Output the [x, y] coordinate of the center of the cell containing the given text.  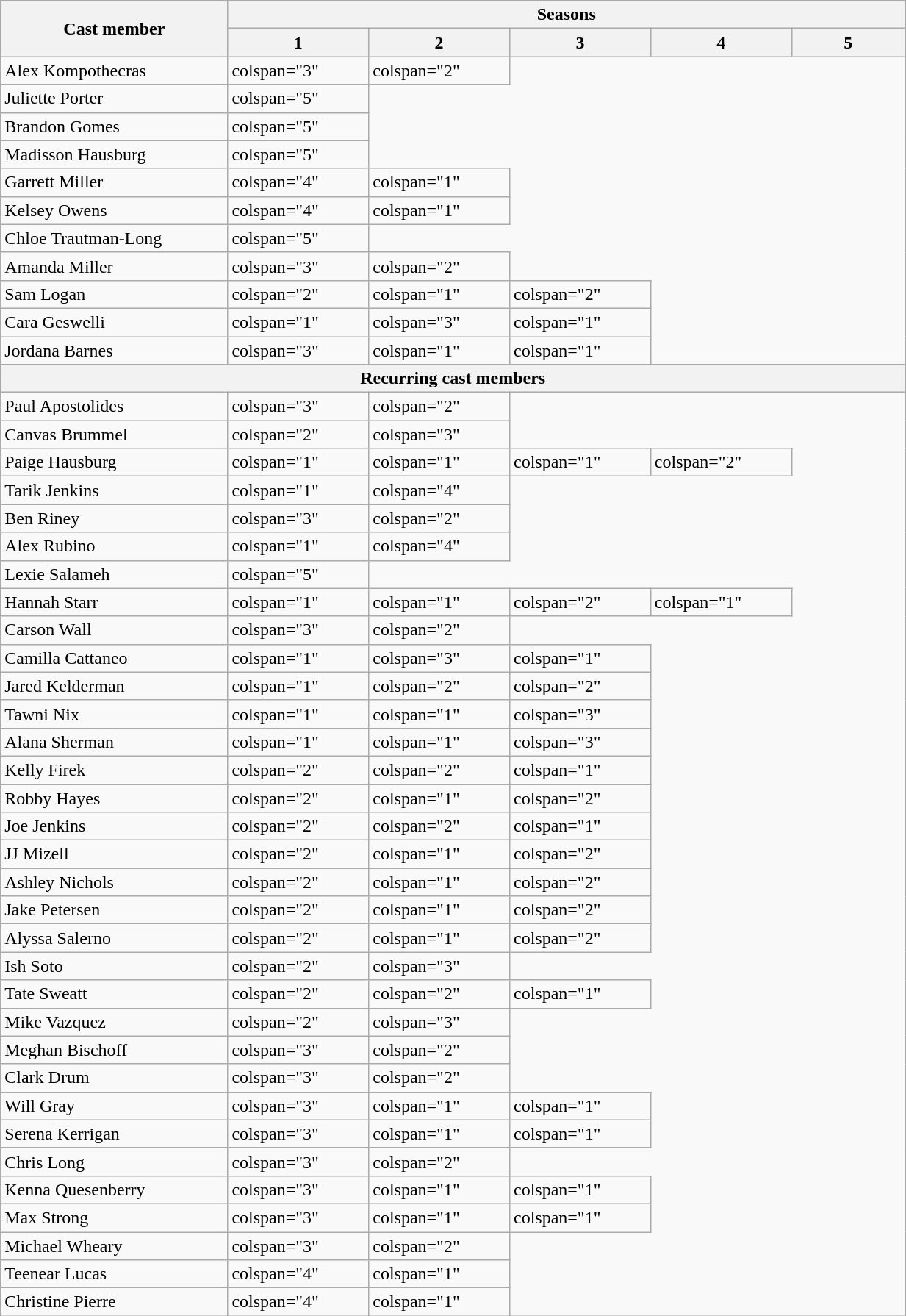
Serena Kerrigan [115, 1134]
Ben Riney [115, 518]
Ashley Nichols [115, 882]
Mike Vazquez [115, 1022]
Paul Apostolides [115, 407]
Meghan Bischoff [115, 1050]
2 [439, 43]
Camilla Cattaneo [115, 658]
JJ Mizell [115, 854]
Kenna Quesenberry [115, 1190]
Michael Wheary [115, 1246]
5 [848, 43]
Recurring cast members [453, 379]
Madisson Hausburg [115, 154]
Paige Hausburg [115, 462]
Chloe Trautman-Long [115, 238]
1 [298, 43]
Carson Wall [115, 630]
Max Strong [115, 1217]
Kelly Firek [115, 770]
Robby Hayes [115, 798]
Tarik Jenkins [115, 490]
Joe Jenkins [115, 826]
Alyssa Salerno [115, 938]
Seasons [567, 15]
Ish Soto [115, 966]
Garrett Miller [115, 182]
Cast member [115, 29]
Alana Sherman [115, 742]
Canvas Brummel [115, 435]
Brandon Gomes [115, 126]
Alex Kompothecras [115, 71]
Clark Drum [115, 1078]
Cara Geswelli [115, 322]
Tate Sweatt [115, 994]
Alex Rubino [115, 546]
Teenear Lucas [115, 1274]
Amanda Miller [115, 266]
Kelsey Owens [115, 210]
Hannah Starr [115, 602]
4 [721, 43]
Will Gray [115, 1106]
Lexie Salameh [115, 574]
Christine Pierre [115, 1302]
Tawni Nix [115, 714]
Jordana Barnes [115, 351]
Jared Kelderman [115, 686]
Jake Petersen [115, 910]
Sam Logan [115, 294]
Juliette Porter [115, 99]
Chris Long [115, 1162]
3 [580, 43]
